Detect which cell encompasses the target text, then output its (X, Y) center coordinate. 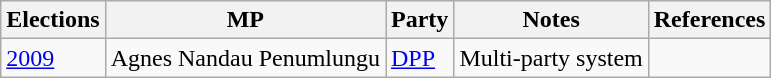
References (710, 20)
Agnes Nandau Penumlungu (245, 58)
Notes (551, 20)
MP (245, 20)
Party (420, 20)
2009 (53, 58)
DPP (420, 58)
Elections (53, 20)
Multi-party system (551, 58)
